Return the [x, y] coordinate for the center point of the cell that contains the specified text.  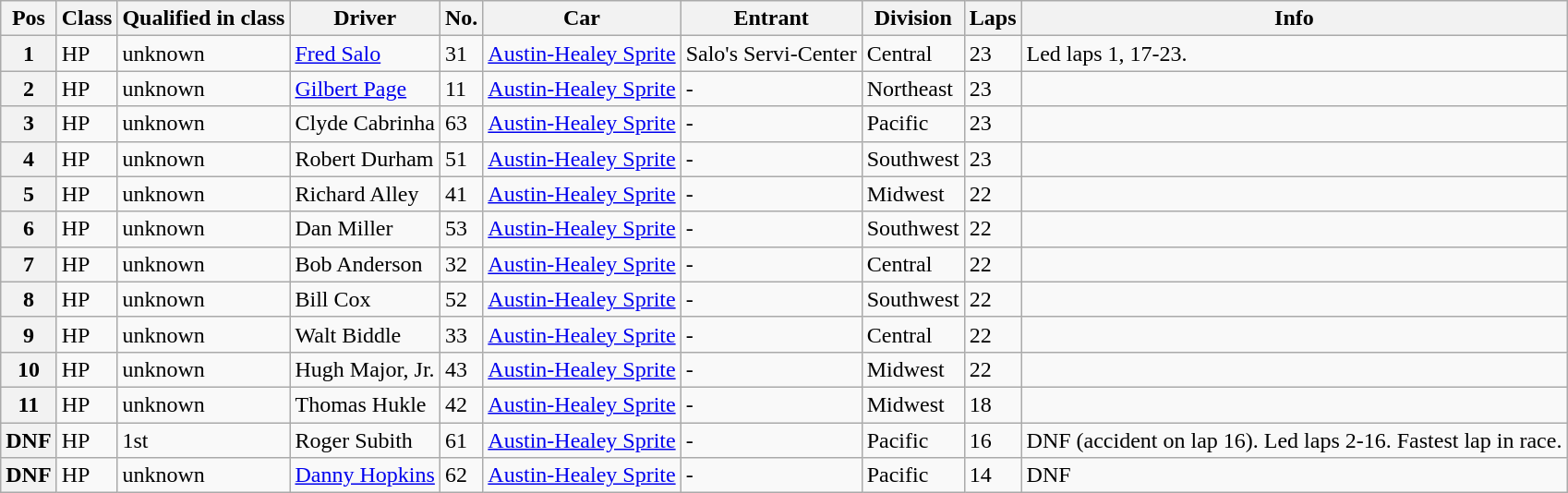
DNF (accident on lap 16). Led laps 2-16. Fastest lap in race. [1295, 440]
33 [461, 334]
Robert Durham [365, 159]
Pos [29, 18]
63 [461, 124]
53 [461, 229]
7 [29, 264]
43 [461, 369]
16 [993, 440]
Laps [993, 18]
5 [29, 194]
14 [993, 475]
No. [461, 18]
Car [582, 18]
52 [461, 299]
Class [87, 18]
Thomas Hukle [365, 404]
Salo's Servi-Center [771, 54]
3 [29, 124]
Fred Salo [365, 54]
Danny Hopkins [365, 475]
Gilbert Page [365, 89]
2 [29, 89]
Hugh Major, Jr. [365, 369]
Led laps 1, 17-23. [1295, 54]
9 [29, 334]
Dan Miller [365, 229]
Bob Anderson [365, 264]
6 [29, 229]
Roger Subith [365, 440]
8 [29, 299]
31 [461, 54]
10 [29, 369]
Info [1295, 18]
42 [461, 404]
62 [461, 475]
Walt Biddle [365, 334]
Qualified in class [203, 18]
41 [461, 194]
1st [203, 440]
Northeast [912, 89]
18 [993, 404]
1 [29, 54]
Driver [365, 18]
Richard Alley [365, 194]
Division [912, 18]
51 [461, 159]
Clyde Cabrinha [365, 124]
4 [29, 159]
61 [461, 440]
32 [461, 264]
Bill Cox [365, 299]
Entrant [771, 18]
